Find where the given text appears and provide that cell's center as [X, Y] coordinate. 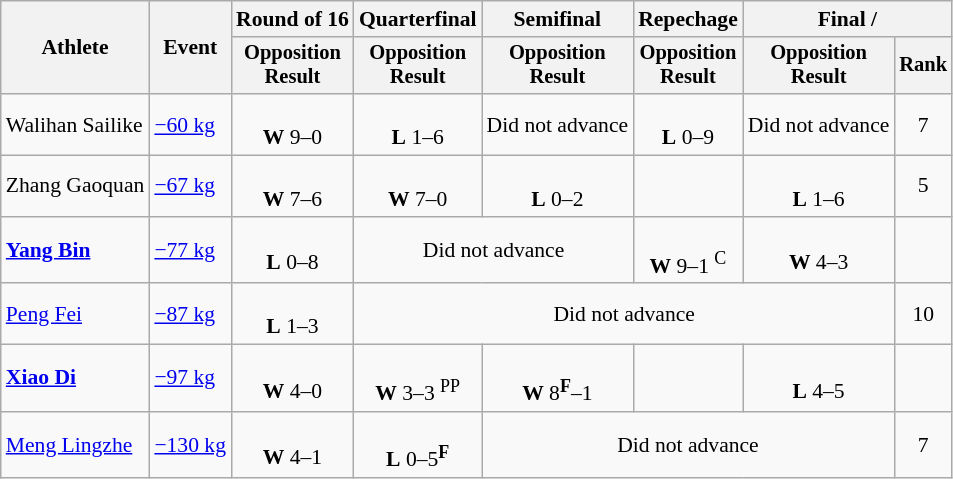
−60 kg [190, 124]
Rank [923, 66]
L 0–2 [558, 186]
Yang Bin [76, 250]
Event [190, 48]
Walihan Sailike [76, 124]
L 1–3 [292, 314]
Repechage [688, 19]
W 4–1 [292, 444]
Meng Lingzhe [76, 444]
L 0–8 [292, 250]
Peng Fei [76, 314]
W 9–1 C [688, 250]
Xiao Di [76, 378]
W 8F–1 [558, 378]
Quarterfinal [418, 19]
L 4–5 [819, 378]
−87 kg [190, 314]
W 4–3 [819, 250]
Semifinal [558, 19]
5 [923, 186]
W 7–0 [418, 186]
−77 kg [190, 250]
W 3–3 PP [418, 378]
−130 kg [190, 444]
W 9–0 [292, 124]
10 [923, 314]
Final / [848, 19]
L 0–5F [418, 444]
Athlete [76, 48]
−97 kg [190, 378]
L 0–9 [688, 124]
W 7–6 [292, 186]
W 4–0 [292, 378]
Round of 16 [292, 19]
−67 kg [190, 186]
Zhang Gaoquan [76, 186]
